Extract the [X, Y] coordinate from the center of the cell holding the provided text.  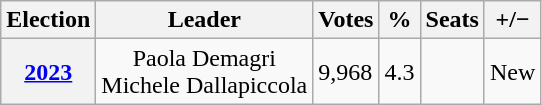
Votes [346, 20]
% [400, 20]
2023 [48, 72]
Seats [452, 20]
Paola DemagriMichele Dallapiccola [204, 72]
Leader [204, 20]
Election [48, 20]
+/− [512, 20]
9,968 [346, 72]
4.3 [400, 72]
New [512, 72]
